Identify which cell holds the provided text, then report its (x, y) central coordinate. 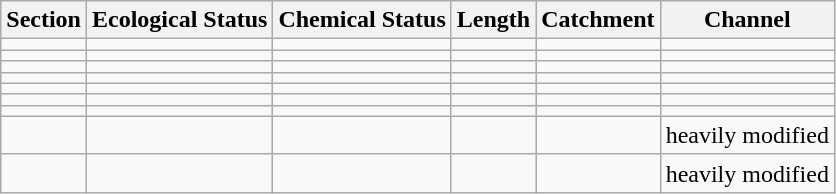
Length (493, 20)
Catchment (598, 20)
Ecological Status (179, 20)
Channel (747, 20)
Chemical Status (362, 20)
Section (44, 20)
